Identify which cell holds the provided text, then report its [x, y] central coordinate. 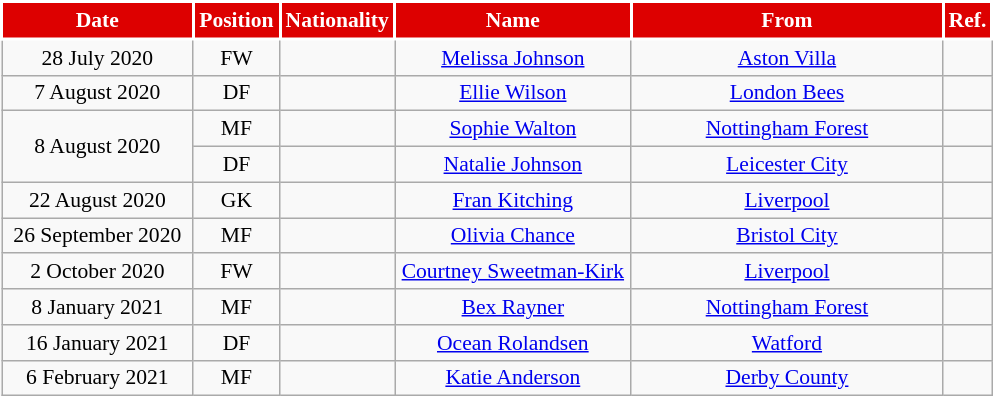
Ellie Wilson [514, 93]
Position [236, 20]
Leicester City [787, 165]
Bristol City [787, 236]
28 July 2020 [98, 57]
Ref. [968, 20]
Sophie Walton [514, 129]
GK [236, 200]
6 February 2021 [98, 378]
Katie Anderson [514, 378]
Olivia Chance [514, 236]
22 August 2020 [98, 200]
Fran Kitching [514, 200]
From [787, 20]
7 August 2020 [98, 93]
Name [514, 20]
2 October 2020 [98, 272]
Ocean Rolandsen [514, 343]
Watford [787, 343]
Melissa Johnson [514, 57]
16 January 2021 [98, 343]
8 January 2021 [98, 307]
Courtney Sweetman-Kirk [514, 272]
Derby County [787, 378]
Aston Villa [787, 57]
8 August 2020 [98, 146]
Nationality [338, 20]
Natalie Johnson [514, 165]
London Bees [787, 93]
Bex Rayner [514, 307]
Date [98, 20]
26 September 2020 [98, 236]
